Determine the [x, y] coordinate at the center of the cell enclosing the given text.  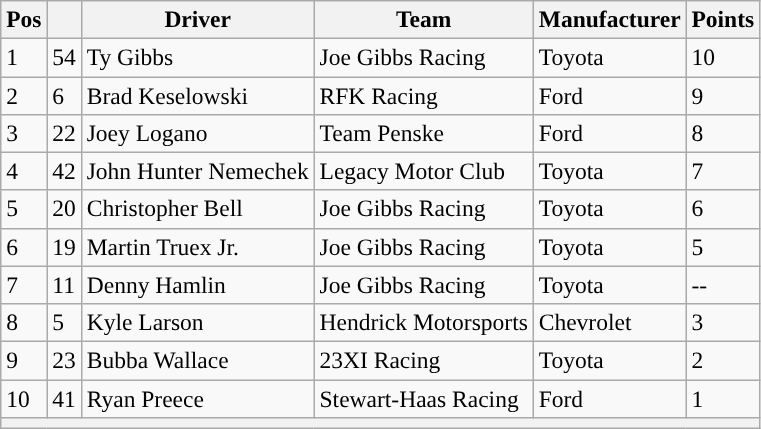
Ty Gibbs [198, 57]
Christopher Bell [198, 209]
Ryan Preece [198, 398]
Hendrick Motorsports [424, 322]
Team [424, 19]
Driver [198, 19]
Joey Logano [198, 133]
Martin Truex Jr. [198, 247]
Kyle Larson [198, 322]
41 [64, 398]
42 [64, 171]
Bubba Wallace [198, 360]
Denny Hamlin [198, 285]
23 [64, 360]
22 [64, 133]
Stewart-Haas Racing [424, 398]
4 [24, 171]
11 [64, 285]
RFK Racing [424, 95]
23XI Racing [424, 360]
19 [64, 247]
Legacy Motor Club [424, 171]
John Hunter Nemechek [198, 171]
Points [723, 19]
54 [64, 57]
Manufacturer [610, 19]
Pos [24, 19]
Team Penske [424, 133]
Brad Keselowski [198, 95]
20 [64, 209]
Chevrolet [610, 322]
-- [723, 285]
